Locate the cell with the specified text and output its (x, y) center coordinate. 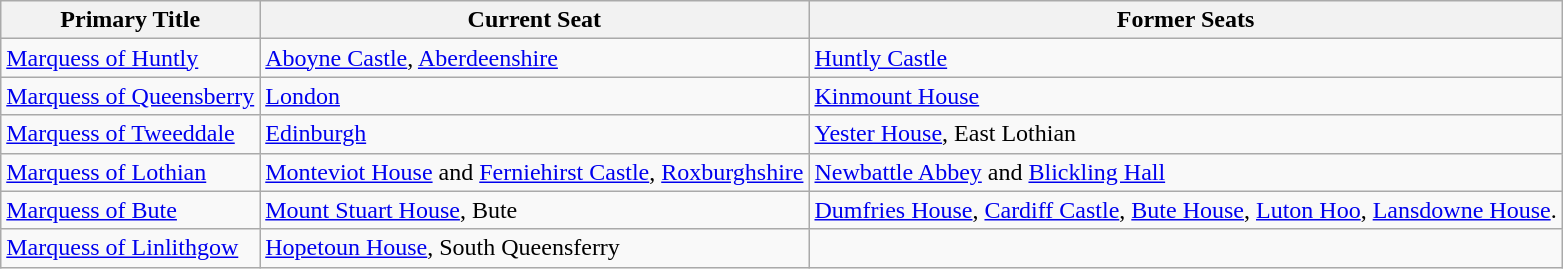
Edinburgh (534, 134)
London (534, 96)
Mount Stuart House, Bute (534, 210)
Newbattle Abbey and Blickling Hall (1186, 172)
Marquess of Queensberry (130, 96)
Marquess of Lothian (130, 172)
Marquess of Linlithgow (130, 248)
Marquess of Bute (130, 210)
Marquess of Huntly (130, 58)
Yester House, East Lothian (1186, 134)
Monteviot House and Ferniehirst Castle, Roxburghshire (534, 172)
Huntly Castle (1186, 58)
Primary Title (130, 20)
Kinmount House (1186, 96)
Marquess of Tweeddale (130, 134)
Aboyne Castle, Aberdeenshire (534, 58)
Hopetoun House, South Queensferry (534, 248)
Dumfries House, Cardiff Castle, Bute House, Luton Hoo, Lansdowne House. (1186, 210)
Current Seat (534, 20)
Former Seats (1186, 20)
